Determine the [X, Y] coordinate at the center of the cell enclosing the given text.  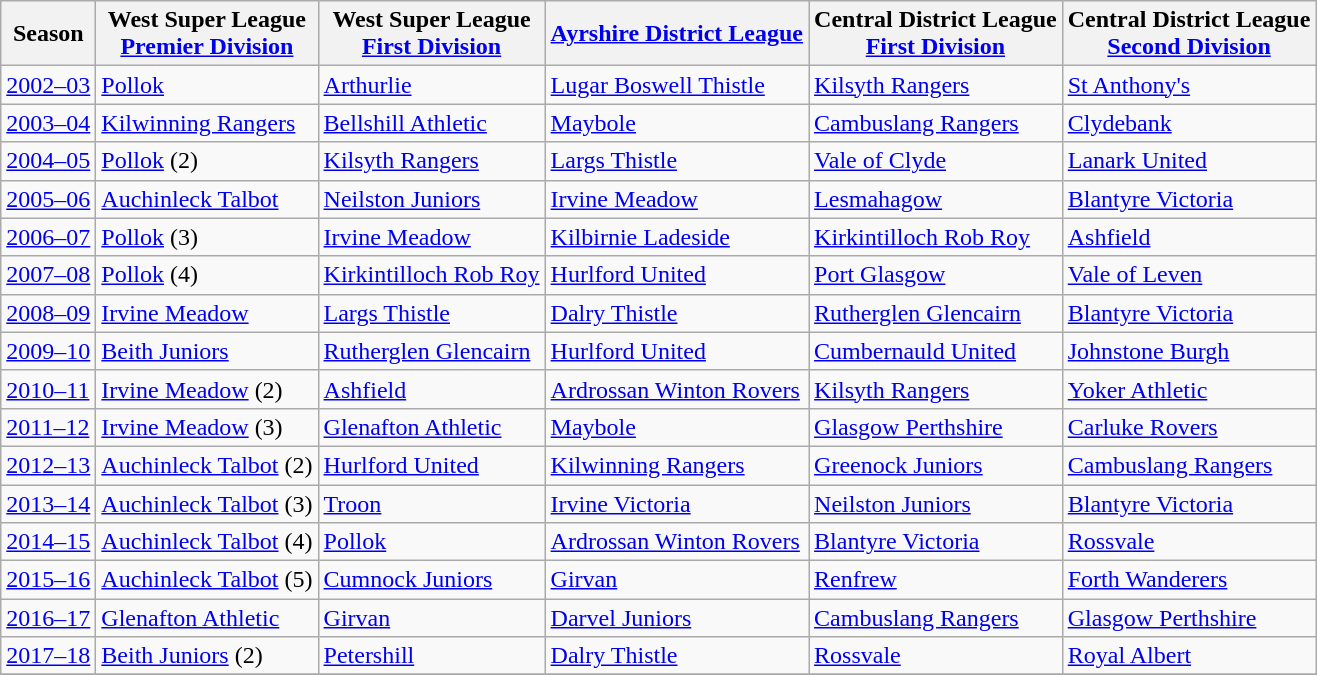
Auchinleck Talbot (3) [207, 503]
West Super LeagueFirst Division [432, 34]
Season [48, 34]
Troon [432, 503]
Irvine Victoria [676, 503]
Irvine Meadow (2) [207, 389]
Auchinleck Talbot (2) [207, 465]
Port Glasgow [936, 275]
2015–16 [48, 580]
Renfrew [936, 580]
Vale of Clyde [936, 161]
Beith Juniors (2) [207, 656]
Petershill [432, 656]
2016–17 [48, 618]
2003–04 [48, 123]
Bellshill Athletic [432, 123]
2004–05 [48, 161]
2002–03 [48, 85]
2006–07 [48, 237]
2013–14 [48, 503]
West Super LeaguePremier Division [207, 34]
Auchinleck Talbot (5) [207, 580]
2005–06 [48, 199]
Pollok (2) [207, 161]
Lugar Boswell Thistle [676, 85]
Yoker Athletic [1189, 389]
Clydebank [1189, 123]
Ayrshire District League [676, 34]
Forth Wanderers [1189, 580]
Lanark United [1189, 161]
Cumnock Juniors [432, 580]
Vale of Leven [1189, 275]
Pollok (4) [207, 275]
St Anthony's [1189, 85]
2008–09 [48, 313]
Auchinleck Talbot (4) [207, 542]
Greenock Juniors [936, 465]
2009–10 [48, 351]
2010–11 [48, 389]
Kilbirnie Ladeside [676, 237]
Carluke Rovers [1189, 427]
Central District LeagueSecond Division [1189, 34]
2014–15 [48, 542]
2007–08 [48, 275]
Royal Albert [1189, 656]
Darvel Juniors [676, 618]
Beith Juniors [207, 351]
Irvine Meadow (3) [207, 427]
Johnstone Burgh [1189, 351]
Cumbernauld United [936, 351]
Lesmahagow [936, 199]
2017–18 [48, 656]
Auchinleck Talbot [207, 199]
Pollok (3) [207, 237]
2012–13 [48, 465]
2011–12 [48, 427]
Central District LeagueFirst Division [936, 34]
Arthurlie [432, 85]
